Find where the given text appears and provide that cell's center as [X, Y] coordinate. 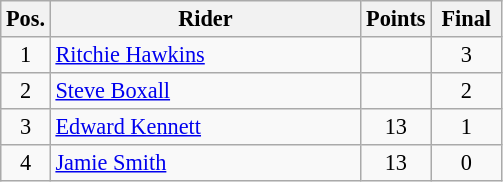
Final [466, 19]
Ritchie Hawkins [205, 55]
Steve Boxall [205, 90]
0 [466, 162]
Points [396, 19]
Rider [205, 19]
Edward Kennett [205, 126]
Jamie Smith [205, 162]
4 [26, 162]
Pos. [26, 19]
